Provide the [x, y] coordinate of the cell's center where the given text is located.  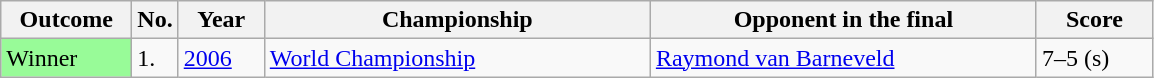
2006 [221, 58]
Raymond van Barneveld [843, 58]
World Championship [457, 58]
Year [221, 20]
Outcome [66, 20]
Winner [66, 58]
Championship [457, 20]
Opponent in the final [843, 20]
Score [1094, 20]
7–5 (s) [1094, 58]
1. [155, 58]
No. [155, 20]
